Return [X, Y] of the center of cell containing provided text 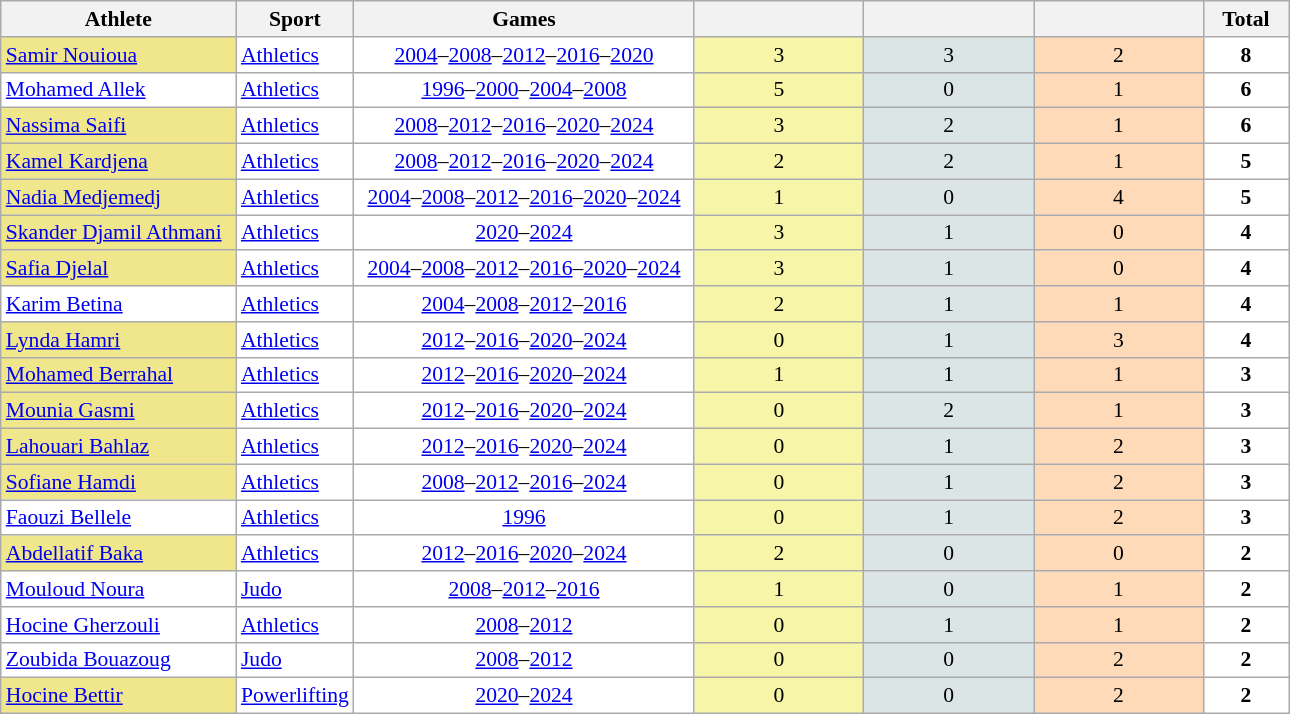
Hocine Bettir [118, 696]
Safia Djelal [118, 269]
Lynda Hamri [118, 340]
Hocine Gherzouli [118, 625]
Abdellatif Baka [118, 554]
Total [1246, 19]
Nadia Medjemedj [118, 197]
Faouzi Bellele [118, 518]
Karim Betina [118, 304]
Samir Nouioua [118, 55]
2004–2008–2012–2016 [524, 304]
Nassima Saifi [118, 126]
Athlete [118, 19]
Powerlifting [295, 696]
1996 [524, 518]
Mouloud Noura [118, 589]
Sport [295, 19]
2004–2008–2012–2016–2020 [524, 55]
Skander Djamil Athmani [118, 233]
Mounia Gasmi [118, 411]
2008–2012–2016–2024 [524, 482]
2008–2012–2016 [524, 589]
1996–2000–2004–2008 [524, 90]
Games [524, 19]
Lahouari Bahlaz [118, 447]
Mohamed Berrahal [118, 375]
Sofiane Hamdi [118, 482]
8 [1246, 55]
Kamel Kardjena [118, 162]
Mohamed Allek [118, 90]
Zoubida Bouazoug [118, 660]
